Find where the given text appears and provide that cell's center as [X, Y] coordinate. 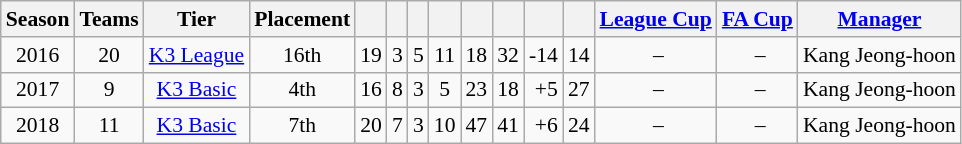
League Cup [656, 19]
Teams [108, 19]
+5 [544, 90]
19 [371, 55]
41 [508, 126]
7th [302, 126]
14 [579, 55]
24 [579, 126]
27 [579, 90]
Tier [196, 19]
4th [302, 90]
K3 League [196, 55]
Placement [302, 19]
2016 [38, 55]
-14 [544, 55]
9 [108, 90]
47 [476, 126]
Manager [880, 19]
23 [476, 90]
16 [371, 90]
2017 [38, 90]
FA Cup [758, 19]
10 [445, 126]
Season [38, 19]
2018 [38, 126]
32 [508, 55]
8 [398, 90]
7 [398, 126]
16th [302, 55]
+6 [544, 126]
